Extract the (X, Y) coordinate from the center of the cell holding the provided text.  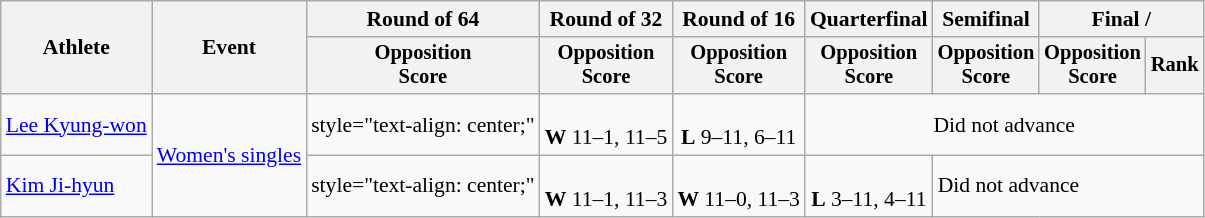
Women's singles (229, 155)
Final / (1121, 19)
L 3–11, 4–11 (869, 186)
W 11–1, 11–3 (606, 186)
W 11–1, 11–5 (606, 124)
Round of 64 (423, 19)
Event (229, 48)
Round of 32 (606, 19)
Kim Ji-hyun (76, 186)
W 11–0, 11–3 (738, 186)
Lee Kyung-won (76, 124)
Athlete (76, 48)
L 9–11, 6–11 (738, 124)
Semifinal (986, 19)
Round of 16 (738, 19)
Rank (1175, 66)
Quarterfinal (869, 19)
